Locate the cell with the specified text and output its [X, Y] center coordinate. 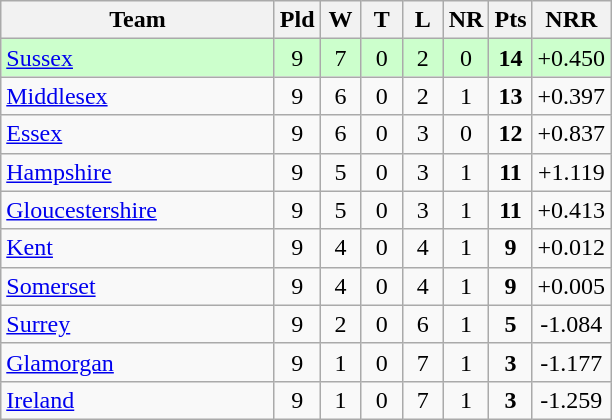
+0.837 [572, 134]
Somerset [138, 286]
-1.259 [572, 400]
13 [510, 96]
Pld [297, 20]
Sussex [138, 58]
+1.119 [572, 172]
W [340, 20]
-1.084 [572, 324]
Pts [510, 20]
Hampshire [138, 172]
Glamorgan [138, 362]
Middlesex [138, 96]
Gloucestershire [138, 210]
NR [466, 20]
L [422, 20]
+0.012 [572, 248]
14 [510, 58]
Surrey [138, 324]
Essex [138, 134]
Team [138, 20]
Kent [138, 248]
+0.450 [572, 58]
Ireland [138, 400]
-1.177 [572, 362]
+0.413 [572, 210]
NRR [572, 20]
+0.397 [572, 96]
12 [510, 134]
T [382, 20]
+0.005 [572, 286]
